Extract the (x, y) coordinate from the center of the cell holding the provided text.  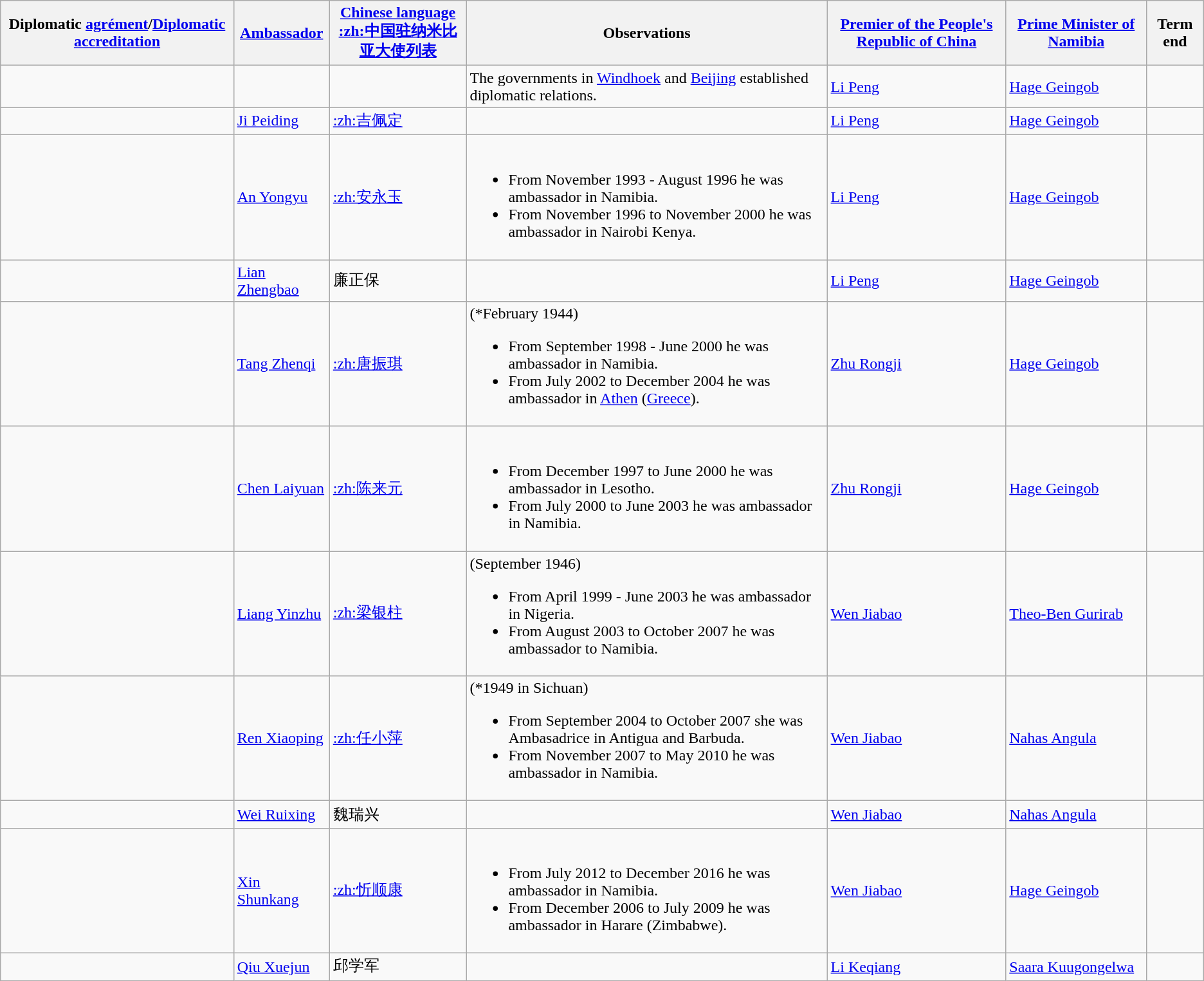
:zh:安永玉 (397, 197)
邱学军 (397, 966)
:zh:陈来元 (397, 489)
Saara Kuugongelwa (1077, 966)
:zh:吉佩定 (397, 121)
From December 1997 to June 2000 he was ambassador in Lesotho.From July 2000 to June 2003 he was ambassador in Namibia. (647, 489)
Tang Zhenqi (282, 364)
Wei Ruixing (282, 814)
Premier of the People's Republic of China (917, 33)
Ren Xiaoping (282, 738)
From November 1993 - August 1996 he was ambassador in Namibia.From November 1996 to November 2000 he was ambassador in Nairobi Kenya. (647, 197)
Prime Minister of Namibia (1077, 33)
Xin Shunkang (282, 890)
Ji Peiding (282, 121)
Theo-Ben Gurirab (1077, 614)
:zh:忻顺康 (397, 890)
The governments in Windhoek and Beijing established diplomatic relations. (647, 86)
Ambassador (282, 33)
From July 2012 to December 2016 he was ambassador in Namibia.From December 2006 to July 2009 he was ambassador in Harare (Zimbabwe). (647, 890)
An Yongyu (282, 197)
Lian Zhengbao (282, 280)
Observations (647, 33)
:zh:梁银柱 (397, 614)
:zh:任小萍 (397, 738)
Term end (1176, 33)
Diplomatic agrément/Diplomatic accreditation (117, 33)
(September 1946)From April 1999 - June 2003 he was ambassador in Nigeria.From August 2003 to October 2007 he was ambassador to Namibia. (647, 614)
廉正保 (397, 280)
:zh:唐振琪 (397, 364)
魏瑞兴 (397, 814)
Qiu Xuejun (282, 966)
Chen Laiyuan (282, 489)
Li Keqiang (917, 966)
(*February 1944)From September 1998 - June 2000 he was ambassador in Namibia.From July 2002 to December 2004 he was ambassador in Athen (Greece). (647, 364)
Liang Yinzhu (282, 614)
Chinese language:zh:中国驻纳米比亚大使列表 (397, 33)
